Output the (X, Y) coordinate of the center of the cell containing the given text.  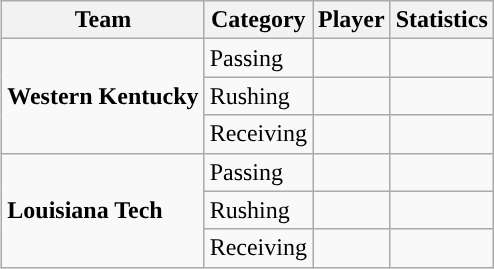
Category (258, 20)
Team (103, 20)
Louisiana Tech (103, 210)
Statistics (442, 20)
Player (351, 20)
Western Kentucky (103, 96)
